Return the (x, y) coordinate for the center point of the cell that contains the specified text.  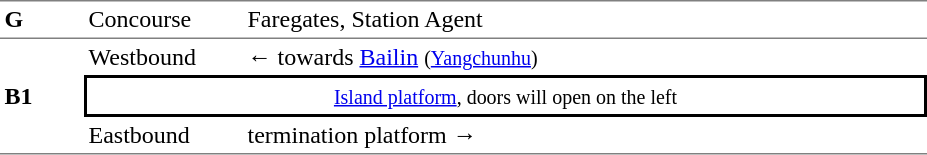
G (42, 19)
Island platform, doors will open on the left (506, 96)
Faregates, Station Agent (585, 19)
termination platform → (585, 136)
← towards Bailin (Yangchunhu) (585, 57)
Concourse (164, 19)
Westbound (164, 57)
B1 (42, 96)
Eastbound (164, 136)
